Capture the cell that displays the provided text and extract its (X, Y) central coordinate. 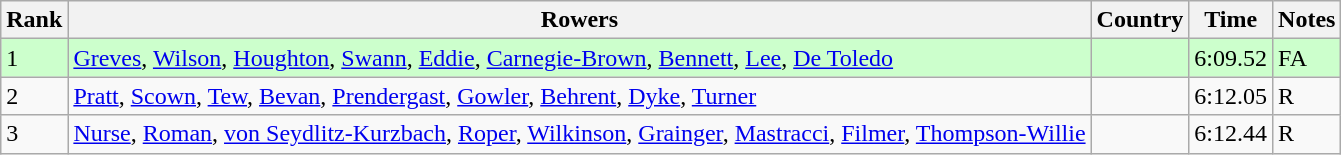
3 (34, 134)
Pratt, Scown, Tew, Bevan, Prendergast, Gowler, Behrent, Dyke, Turner (580, 96)
6:12.44 (1231, 134)
6:12.05 (1231, 96)
FA (1307, 58)
Notes (1307, 20)
Rowers (580, 20)
Country (1140, 20)
Rank (34, 20)
Nurse, Roman, von Seydlitz-Kurzbach, Roper, Wilkinson, Grainger, Mastracci, Filmer, Thompson-Willie (580, 134)
Time (1231, 20)
6:09.52 (1231, 58)
Greves, Wilson, Houghton, Swann, Eddie, Carnegie-Brown, Bennett, Lee, De Toledo (580, 58)
1 (34, 58)
2 (34, 96)
